Locate the cell with the specified text and output its [x, y] center coordinate. 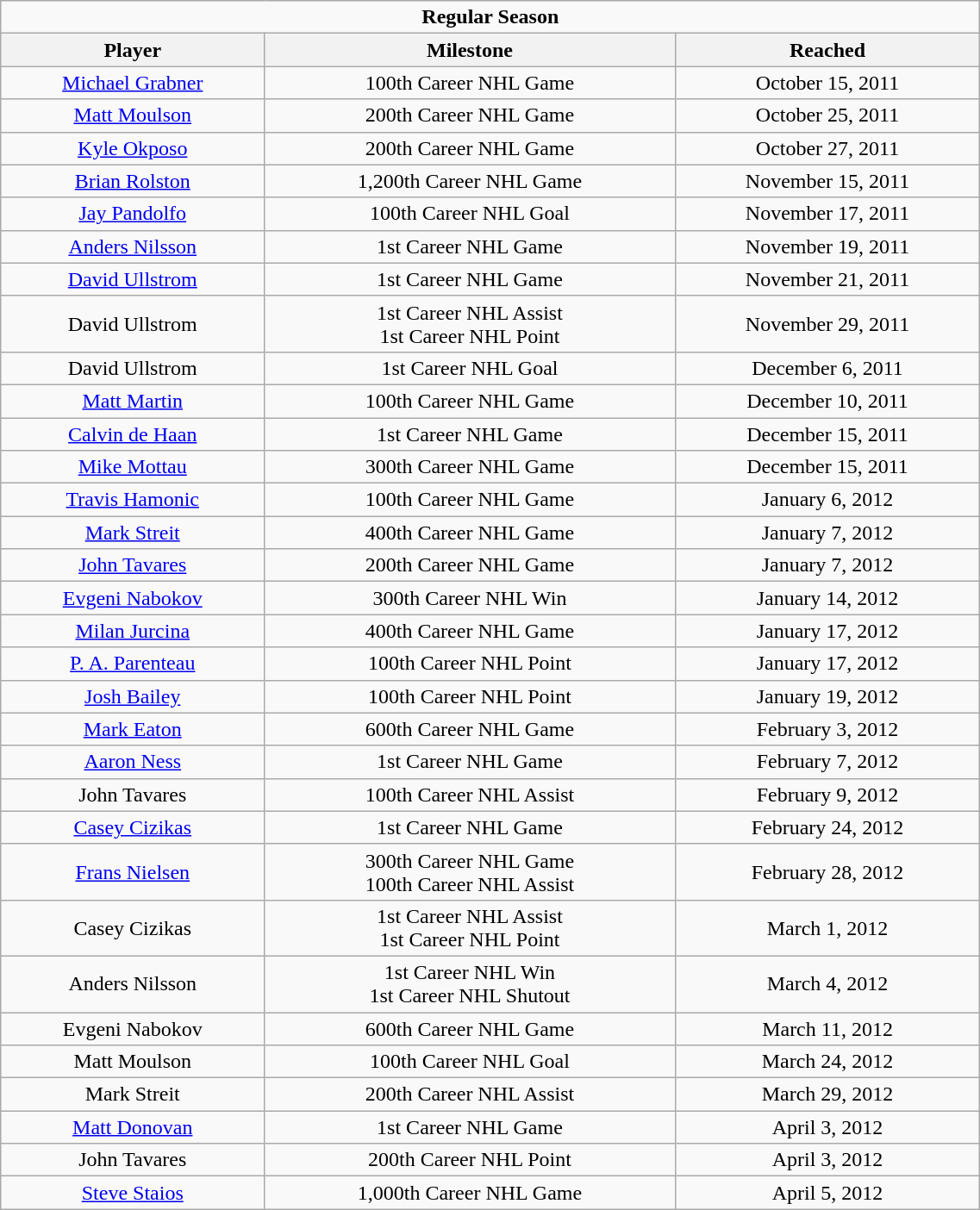
1,200th Career NHL Game [470, 181]
February 9, 2012 [827, 795]
1st Career NHL Win1st Career NHL Shutout [470, 984]
Steve Staios [133, 1193]
February 24, 2012 [827, 827]
November 29, 2011 [827, 324]
Matt Martin [133, 401]
1,000th Career NHL Game [470, 1193]
November 21, 2011 [827, 279]
Mark Eaton [133, 729]
October 25, 2011 [827, 115]
March 4, 2012 [827, 984]
Regular Season [490, 17]
Brian Rolston [133, 181]
March 24, 2012 [827, 1062]
Milestone [470, 50]
April 5, 2012 [827, 1193]
1st Career NHL Goal [470, 368]
300th Career NHL Win [470, 598]
Michael Grabner [133, 83]
Milan Jurcina [133, 631]
October 15, 2011 [827, 83]
January 14, 2012 [827, 598]
January 19, 2012 [827, 696]
Josh Bailey [133, 696]
March 29, 2012 [827, 1095]
Aaron Ness [133, 762]
February 3, 2012 [827, 729]
200th Career NHL Assist [470, 1095]
300th Career NHL Game [470, 467]
November 15, 2011 [827, 181]
Jay Pandolfo [133, 214]
January 6, 2012 [827, 500]
March 1, 2012 [827, 927]
March 11, 2012 [827, 1028]
November 19, 2011 [827, 246]
Travis Hamonic [133, 500]
December 6, 2011 [827, 368]
P. A. Parenteau [133, 664]
Calvin de Haan [133, 433]
Player [133, 50]
Matt Donovan [133, 1127]
February 28, 2012 [827, 872]
Frans Nielsen [133, 872]
October 27, 2011 [827, 148]
Mike Mottau [133, 467]
Kyle Okposo [133, 148]
December 10, 2011 [827, 401]
100th Career NHL Assist [470, 795]
200th Career NHL Point [470, 1160]
Reached [827, 50]
300th Career NHL Game100th Career NHL Assist [470, 872]
February 7, 2012 [827, 762]
November 17, 2011 [827, 214]
